For the text-containing cell, return its midpoint in (X, Y) coordinate format. 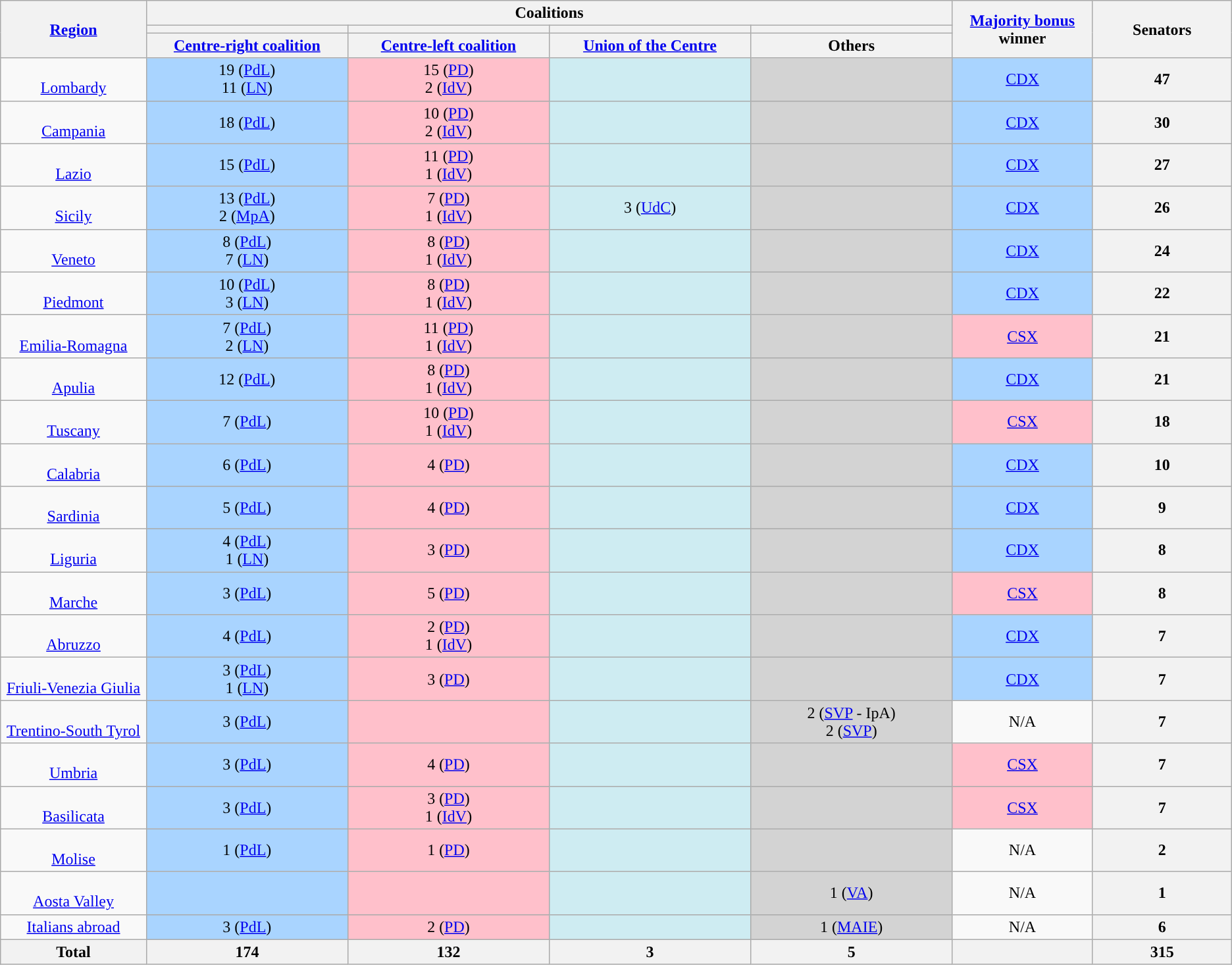
5 (PdL) (247, 508)
Apulia (74, 379)
Union of the Centre (650, 45)
2 (SVP - IpA)2 (SVP) (852, 721)
6 (PdL) (247, 465)
10 (PD)2 (IdV) (448, 122)
Basilicata (74, 807)
Italians abroad (74, 927)
1 (PD) (448, 850)
2 (1162, 850)
4 (PdL) (247, 636)
24 (1162, 250)
Liguria (74, 550)
10 (1162, 465)
Centre-right coalition (247, 45)
Calabria (74, 465)
10 (PdL)3 (LN) (247, 294)
Sardinia (74, 508)
315 (1162, 952)
4 (PdL)1 (LN) (247, 550)
Tuscany (74, 421)
Centre-left coalition (448, 45)
7 (PD)1 (IdV) (448, 208)
7 (PdL) (247, 421)
1 (VA) (852, 893)
5 (PD) (448, 594)
Campania (74, 122)
3 (PD)1 (IdV) (448, 807)
18 (PdL) (247, 122)
2 (PD)1 (IdV) (448, 636)
Others (852, 45)
Trentino-South Tyrol (74, 721)
8 (PdL)7 (LN) (247, 250)
10 (PD)1 (IdV) (448, 421)
Veneto (74, 250)
Marche (74, 594)
15 (PdL) (247, 165)
Coalitions (549, 13)
Aosta Valley (74, 893)
Molise (74, 850)
Lombardy (74, 79)
2 (PD) (448, 927)
1 (MAIE) (852, 927)
Emilia-Romagna (74, 336)
Senators (1162, 29)
6 (1162, 927)
3 (UdC) (650, 208)
174 (247, 952)
12 (PdL) (247, 379)
3 (PdL)1 (LN) (247, 679)
19 (PdL)11 (LN) (247, 79)
47 (1162, 79)
Majority bonuswinner (1023, 29)
13 (PdL)2 (MpA) (247, 208)
26 (1162, 208)
9 (1162, 508)
Sicily (74, 208)
Umbria (74, 765)
22 (1162, 294)
Friuli-Venezia Giulia (74, 679)
132 (448, 952)
Lazio (74, 165)
Region (74, 29)
Abruzzo (74, 636)
27 (1162, 165)
30 (1162, 122)
1 (1162, 893)
3 (650, 952)
15 (PD)2 (IdV) (448, 79)
5 (852, 952)
Piedmont (74, 294)
1 (PdL) (247, 850)
7 (PdL)2 (LN) (247, 336)
Total (74, 952)
18 (1162, 421)
